From the cell containing the given text, extract its center point as (X, Y) coordinate. 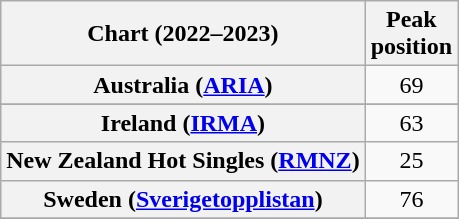
New Zealand Hot Singles (RMNZ) (183, 161)
Chart (2022–2023) (183, 34)
69 (411, 85)
76 (411, 199)
Sweden (Sverigetopplistan) (183, 199)
63 (411, 123)
Peakposition (411, 34)
Ireland (IRMA) (183, 123)
25 (411, 161)
Australia (ARIA) (183, 85)
